Output the (X, Y) coordinate of the center of the cell containing the given text.  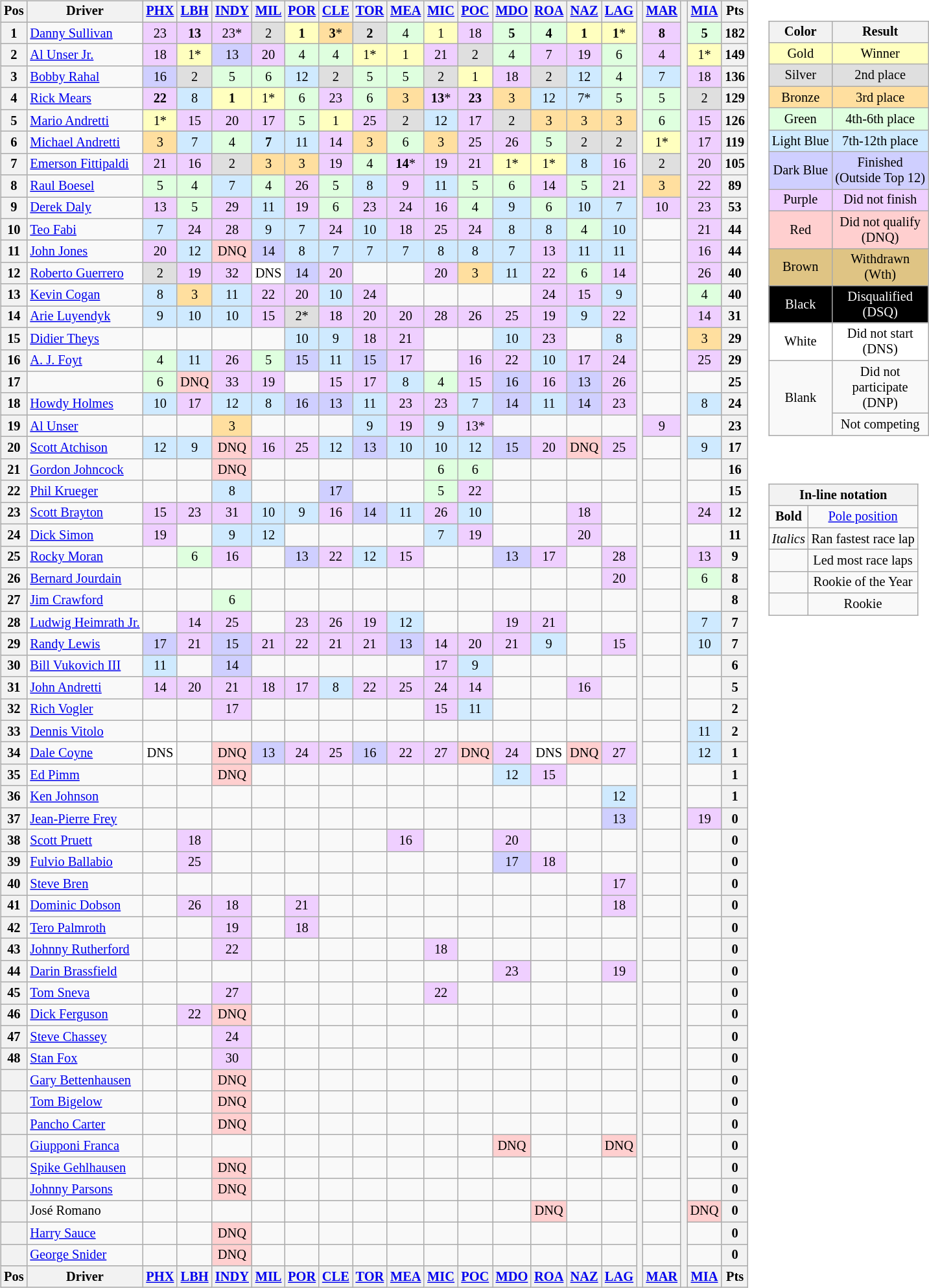
Roberto Guerrero (84, 274)
43 (14, 950)
34 (14, 753)
Howdy Holmes (84, 404)
7* (584, 99)
Pole position (864, 517)
Al Unser Jr. (84, 55)
Stan Fox (84, 1059)
Spike Gehlhausen (84, 1167)
Raul Boesel (84, 186)
Did not finish (880, 200)
Silver (800, 75)
47 (14, 1036)
Rookie (864, 604)
Ran fastest race lap (864, 539)
Teo Fabi (84, 229)
Gordon Johncock (84, 469)
2nd place (880, 75)
89 (735, 186)
126 (735, 121)
Withdrawn(Wth) (880, 267)
Rocky Moran (84, 557)
Blank (800, 398)
Red (800, 229)
Bobby Rahal (84, 77)
Tom Sneva (84, 993)
Jean-Pierre Frey (84, 819)
37 (14, 819)
Darin Brassfield (84, 972)
35 (14, 775)
In-line notation (843, 495)
Johnny Rutherford (84, 950)
38 (14, 841)
2* (302, 317)
Winner (880, 54)
119 (735, 143)
White (800, 342)
Light Blue (800, 141)
Ludwig Heimrath Jr. (84, 622)
Phil Krueger (84, 491)
Brown (800, 267)
23* (232, 33)
Johnny Parsons (84, 1189)
Scott Pruett (84, 841)
Dale Coyne (84, 753)
Danny Sullivan (84, 33)
Rich Vogler (84, 710)
Dominic Dobson (84, 906)
42 (14, 928)
Gold (800, 54)
Gary Bettenhausen (84, 1081)
Bill Vukovich III (84, 666)
53 (735, 208)
129 (735, 99)
Steve Chassey (84, 1036)
Did notparticipate(DNP) (880, 387)
Mario Andretti (84, 121)
Ed Pimm (84, 775)
John Andretti (84, 688)
Tero Palmroth (84, 928)
Dark Blue (800, 170)
182 (735, 33)
John Jones (84, 252)
Rookie of the Year (864, 582)
Rick Mears (84, 99)
Arie Luyendyk (84, 317)
136 (735, 77)
Bold (788, 517)
Disqualified(DSQ) (880, 305)
3* (336, 33)
Didier Theys (84, 338)
Scott Brayton (84, 513)
Scott Atchison (84, 448)
Giupponi Franca (84, 1146)
149 (735, 55)
Derek Daly (84, 208)
39 (14, 862)
Dick Simon (84, 535)
46 (14, 1015)
Steve Bren (84, 884)
Ken Johnson (84, 797)
Bernard Jourdain (84, 579)
45 (14, 993)
7th-12th place (880, 141)
Harry Sauce (84, 1233)
A. J. Foyt (84, 360)
Finished(Outside Top 12) (880, 170)
Dennis Vitolo (84, 731)
105 (735, 164)
Pancho Carter (84, 1124)
Result (880, 32)
Dick Ferguson (84, 1015)
Emerson Fittipaldi (84, 164)
Did not start(DNS) (880, 342)
Led most race laps (864, 561)
3rd place (880, 97)
Tom Bigelow (84, 1102)
Black (800, 305)
48 (14, 1059)
14* (406, 164)
Not competing (880, 425)
Bronze (800, 97)
Did not qualify(DNQ) (880, 229)
41 (14, 906)
Randy Lewis (84, 644)
Green (800, 119)
4th-6th place (880, 119)
Italics (788, 539)
George Snider (84, 1255)
36 (14, 797)
José Romano (84, 1212)
Al Unser (84, 426)
Michael Andretti (84, 143)
Fulvio Ballabio (84, 862)
Jim Crawford (84, 600)
Color (800, 32)
Kevin Cogan (84, 295)
Purple (800, 200)
